Find where the given text appears and provide that cell's center as [x, y] coordinate. 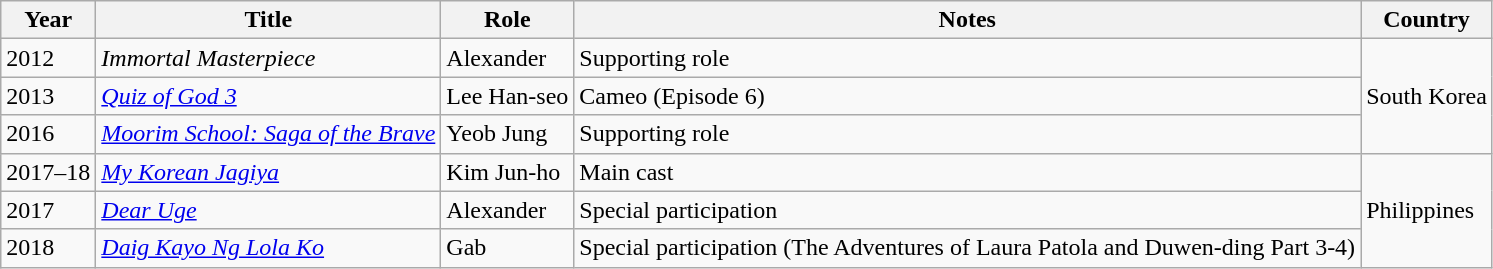
2017–18 [48, 172]
Dear Uge [268, 210]
Lee Han-seo [508, 96]
Yeob Jung [508, 134]
Special participation (The Adventures of Laura Patola and Duwen-ding Part 3-4) [968, 248]
Moorim School: Saga of the Brave [268, 134]
2018 [48, 248]
Main cast [968, 172]
Role [508, 20]
My Korean Jagiya [268, 172]
South Korea [1427, 96]
Kim Jun-ho [508, 172]
Country [1427, 20]
Immortal Masterpiece [268, 58]
2017 [48, 210]
2016 [48, 134]
Year [48, 20]
Daig Kayo Ng Lola Ko [268, 248]
Cameo (Episode 6) [968, 96]
2012 [48, 58]
Quiz of God 3 [268, 96]
Philippines [1427, 210]
Special participation [968, 210]
2013 [48, 96]
Notes [968, 20]
Gab [508, 248]
Title [268, 20]
